Output the [X, Y] coordinate of the center of the cell containing the given text.  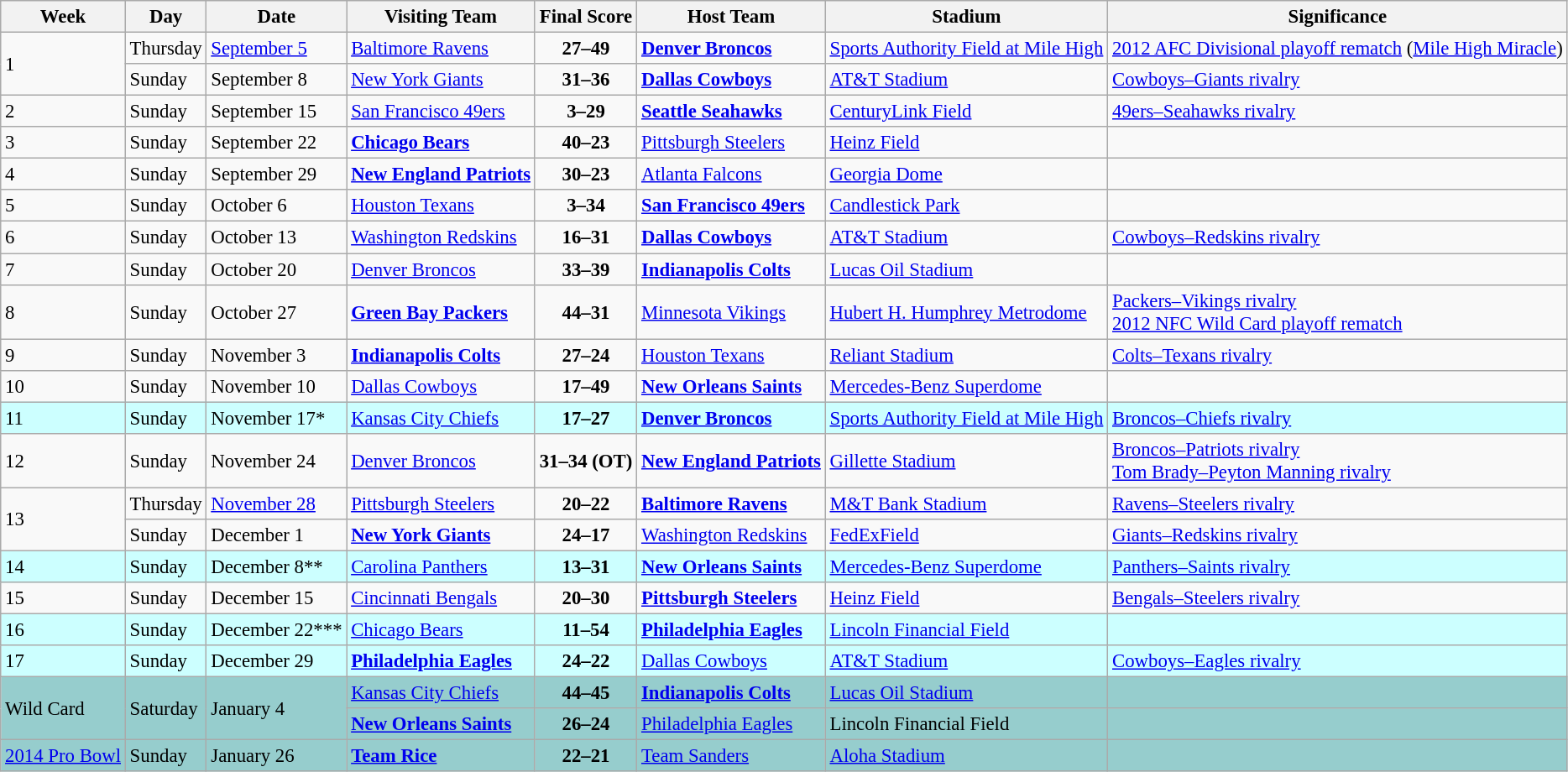
13 [64, 519]
Carolina Panthers [442, 566]
November 28 [277, 503]
12 [64, 462]
M&T Bank Stadium [967, 503]
16–31 [586, 237]
Candlestick Park [967, 206]
44–45 [586, 693]
3–29 [586, 112]
11–54 [586, 630]
1 [64, 64]
22–21 [586, 756]
20–22 [586, 503]
15 [64, 598]
26–24 [586, 724]
December 29 [277, 661]
24–22 [586, 661]
5 [64, 206]
Visiting Team [442, 17]
Colts–Texans rivalry [1338, 355]
Broncos–Chiefs rivalry [1338, 418]
31–34 (OT) [586, 462]
October 20 [277, 269]
4 [64, 175]
Week [64, 17]
October 27 [277, 312]
Team Rice [442, 756]
Final Score [586, 17]
31–36 [586, 80]
Bengals–Steelers rivalry [1338, 598]
Aloha Stadium [967, 756]
Cowboys–Giants rivalry [1338, 80]
Significance [1338, 17]
Cowboys–Redskins rivalry [1338, 237]
24–17 [586, 535]
17–27 [586, 418]
8 [64, 312]
2012 AFC Divisional playoff rematch (Mile High Miracle) [1338, 49]
17–49 [586, 386]
Gillette Stadium [967, 462]
30–23 [586, 175]
40–23 [586, 143]
Minnesota Vikings [732, 312]
Wild Card [64, 708]
FedExField [967, 535]
Atlanta Falcons [732, 175]
3–34 [586, 206]
27–24 [586, 355]
Day [166, 17]
November 24 [277, 462]
Hubert H. Humphrey Metrodome [967, 312]
November 17* [277, 418]
December 1 [277, 535]
Cowboys–Eagles rivalry [1338, 661]
Cincinnati Bengals [442, 598]
October 13 [277, 237]
September 8 [277, 80]
9 [64, 355]
January 26 [277, 756]
17 [64, 661]
Host Team [732, 17]
2014 Pro Bowl [64, 756]
49ers–Seahawks rivalry [1338, 112]
Packers–Vikings rivalry2012 NFC Wild Card playoff rematch [1338, 312]
January 4 [277, 708]
20–30 [586, 598]
December 22*** [277, 630]
16 [64, 630]
September 22 [277, 143]
Reliant Stadium [967, 355]
September 29 [277, 175]
2 [64, 112]
Broncos–Patriots rivalryTom Brady–Peyton Manning rivalry [1338, 462]
Stadium [967, 17]
September 5 [277, 49]
3 [64, 143]
Panthers–Saints rivalry [1338, 566]
Team Sanders [732, 756]
Seattle Seahawks [732, 112]
27–49 [586, 49]
November 3 [277, 355]
Giants–Redskins rivalry [1338, 535]
13–31 [586, 566]
Ravens–Steelers rivalry [1338, 503]
CenturyLink Field [967, 112]
Georgia Dome [967, 175]
Green Bay Packers [442, 312]
33–39 [586, 269]
10 [64, 386]
Saturday [166, 708]
14 [64, 566]
Date [277, 17]
September 15 [277, 112]
7 [64, 269]
44–31 [586, 312]
11 [64, 418]
October 6 [277, 206]
December 8** [277, 566]
6 [64, 237]
December 15 [277, 598]
November 10 [277, 386]
